Detect which cell encompasses the target text, then output its [X, Y] center coordinate. 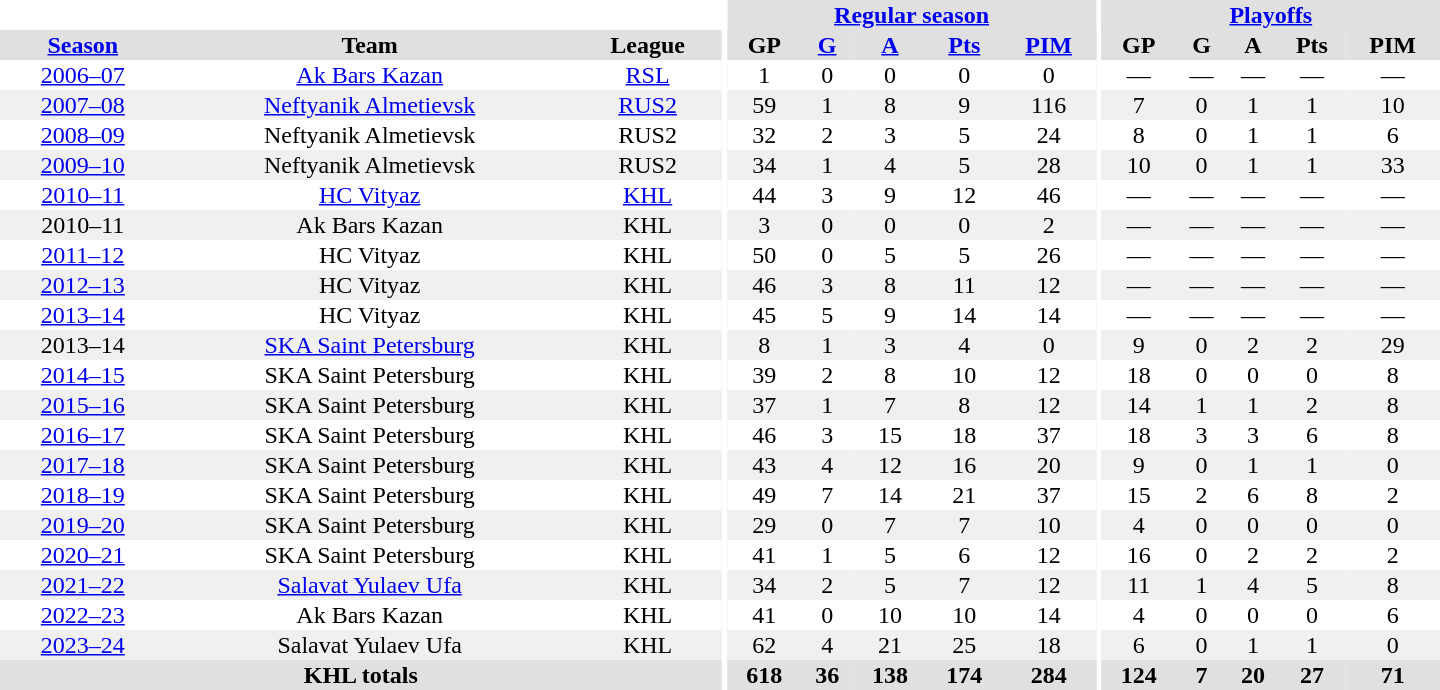
28 [1048, 165]
25 [964, 645]
2014–15 [83, 375]
Regular season [912, 15]
24 [1048, 135]
2006–07 [83, 75]
League [648, 45]
2012–13 [83, 285]
2009–10 [83, 165]
32 [764, 135]
138 [890, 675]
284 [1048, 675]
KHL totals [361, 675]
39 [764, 375]
Season [83, 45]
44 [764, 195]
59 [764, 105]
71 [1392, 675]
2011–12 [83, 255]
116 [1048, 105]
2016–17 [83, 435]
2018–19 [83, 495]
2022–23 [83, 615]
2023–24 [83, 645]
RSL [648, 75]
2015–16 [83, 405]
2019–20 [83, 525]
124 [1139, 675]
618 [764, 675]
36 [826, 675]
49 [764, 495]
2017–18 [83, 465]
Team [370, 45]
26 [1048, 255]
2008–09 [83, 135]
Playoffs [1271, 15]
2020–21 [83, 555]
174 [964, 675]
50 [764, 255]
62 [764, 645]
2007–08 [83, 105]
45 [764, 315]
33 [1392, 165]
2021–22 [83, 585]
43 [764, 465]
27 [1312, 675]
